Find where the given text appears and provide that cell's center as (x, y) coordinate. 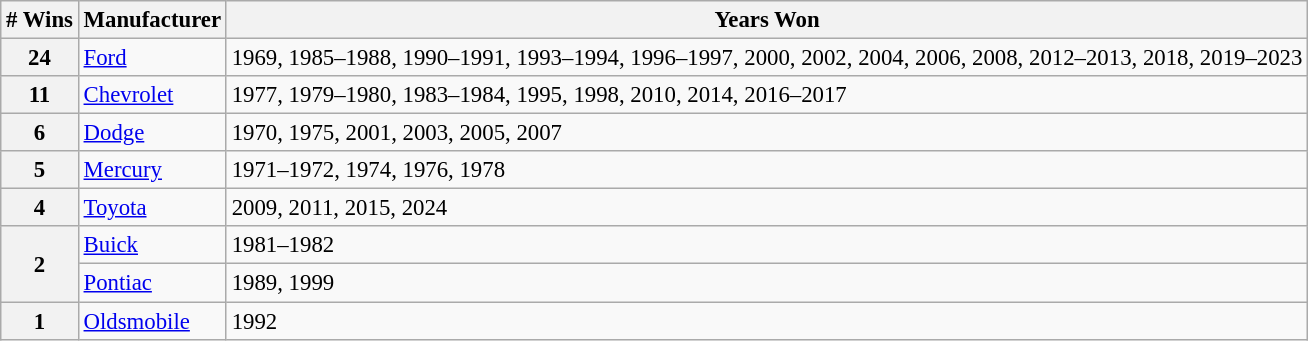
1 (40, 321)
1977, 1979–1980, 1983–1984, 1995, 1998, 2010, 2014, 2016–2017 (766, 95)
4 (40, 208)
Chevrolet (152, 95)
Pontiac (152, 283)
Buick (152, 245)
Oldsmobile (152, 321)
Toyota (152, 208)
1989, 1999 (766, 283)
Dodge (152, 133)
1969, 1985–1988, 1990–1991, 1993–1994, 1996–1997, 2000, 2002, 2004, 2006, 2008, 2012–2013, 2018, 2019–2023 (766, 58)
1981–1982 (766, 245)
6 (40, 133)
Ford (152, 58)
1970, 1975, 2001, 2003, 2005, 2007 (766, 133)
1992 (766, 321)
Years Won (766, 20)
1971–1972, 1974, 1976, 1978 (766, 170)
Manufacturer (152, 20)
2009, 2011, 2015, 2024 (766, 208)
2 (40, 264)
11 (40, 95)
Mercury (152, 170)
24 (40, 58)
5 (40, 170)
# Wins (40, 20)
